Determine the [X, Y] coordinate at the center of the cell enclosing the given text.  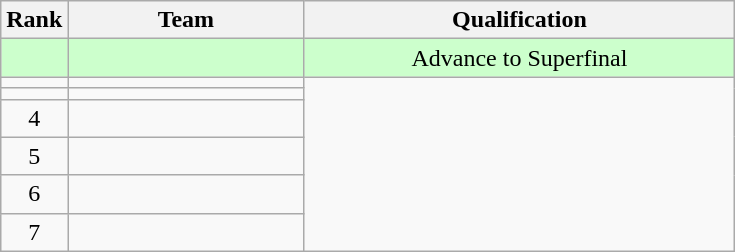
Team [186, 20]
Rank [34, 20]
Advance to Superfinal [520, 58]
7 [34, 232]
4 [34, 118]
Qualification [520, 20]
6 [34, 194]
5 [34, 156]
